Identify which cell holds the provided text, then report its (X, Y) central coordinate. 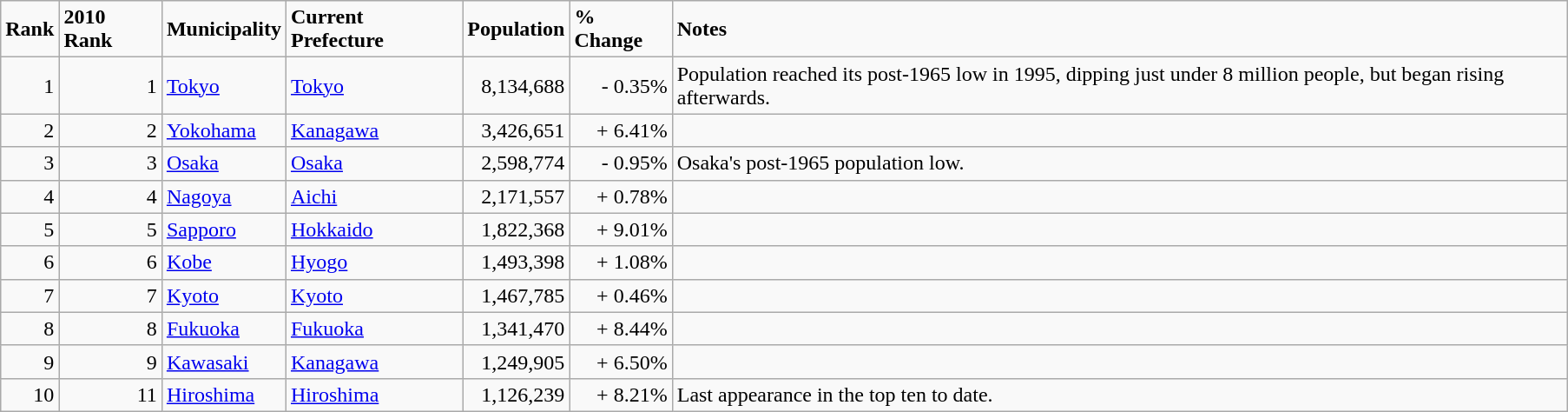
Kobe (224, 262)
1,249,905 (516, 362)
8,134,688 (516, 85)
Sapporo (224, 229)
11 (110, 395)
- 0.35% (621, 85)
+ 8.44% (621, 329)
2010 Rank (110, 30)
Kawasaki (224, 362)
+ 6.41% (621, 130)
1,126,239 (516, 395)
Aichi (373, 196)
Rank (30, 30)
+ 0.46% (621, 296)
+ 8.21% (621, 395)
Population reached its post-1965 low in 1995, dipping just under 8 million people, but began rising afterwards. (1120, 85)
Nagoya (224, 196)
3,426,651 (516, 130)
2,171,557 (516, 196)
Municipality (224, 30)
Last appearance in the top ten to date. (1120, 395)
2,598,774 (516, 163)
Yokohama (224, 130)
- 0.95% (621, 163)
10 (30, 395)
Hyogo (373, 262)
1,341,470 (516, 329)
% Change (621, 30)
+ 0.78% (621, 196)
Current Prefecture (373, 30)
Notes (1120, 30)
+ 1.08% (621, 262)
Population (516, 30)
Hokkaido (373, 229)
1,822,368 (516, 229)
1,493,398 (516, 262)
Osaka's post-1965 population low. (1120, 163)
1,467,785 (516, 296)
+ 9.01% (621, 229)
+ 6.50% (621, 362)
